Find where the given text appears and provide that cell's center as [x, y] coordinate. 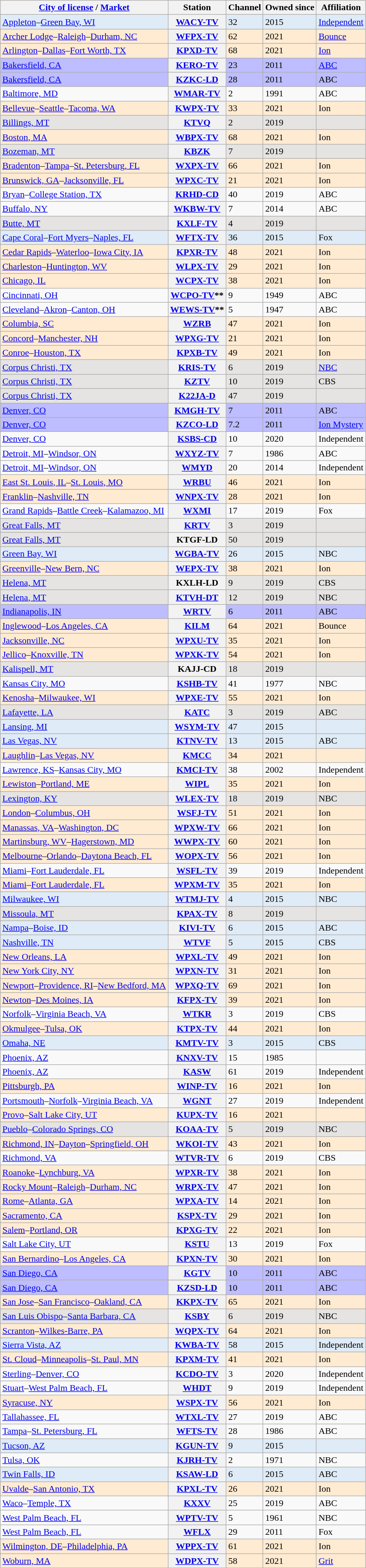
Omaha, NE [84, 1043]
34 [245, 755]
1971 [290, 1460]
55 [245, 698]
Syracuse, NY [84, 1403]
Lafayette, LA [84, 712]
Columbia, SC [84, 324]
WPXM-TV [197, 885]
KTVQ [197, 122]
Melbourne–Orlando–Daytona Beach, FL [84, 856]
Franklin–Nashville, TN [84, 496]
2002 [290, 770]
40 [245, 195]
69 [245, 985]
WFTX-TV [197, 238]
East St. Louis, IL–St. Louis, MO [84, 482]
Salem–Portland, OR [84, 1230]
Arlington–Dallas–Fort Worth, TX [84, 51]
New Orleans, LA [84, 957]
KZCO-LD [197, 425]
KPXN-TV [197, 1259]
WLPX-TV [197, 266]
Concord–Manchester, NH [84, 338]
Sterling–Denver, CO [84, 1374]
22 [245, 1230]
Cedar Rapids–Waterloo–Iowa City, IA [84, 252]
Tucson, AZ [84, 1446]
17 [245, 511]
WWPX-TV [197, 841]
Butte, MT [84, 223]
WXPX-TV [197, 165]
65 [245, 1302]
WTVF [197, 942]
WRTV [197, 611]
KPAX-TV [197, 914]
London–Columbus, OH [84, 813]
KZSD-LD [197, 1287]
48 [245, 252]
KSTU [197, 1244]
KRTV [197, 525]
KATC [197, 712]
WPXK-TV [197, 655]
WPPX-TV [197, 1546]
Bellevue–Seattle–Tacoma, WA [84, 108]
KPXB-TV [197, 353]
Affiliation [341, 8]
WPXA-TV [197, 1201]
Owned since [290, 8]
San Bernardino–Los Angeles, CA [84, 1259]
WIPL [197, 784]
1949 [290, 295]
KWBA-TV [197, 1345]
KMCC [197, 755]
KJRH-TV [197, 1460]
Newton–Des Moines, IA [84, 1000]
7.2 [245, 425]
Milwaukee, WI [84, 899]
Greenville–New Bern, NC [84, 568]
Portsmouth–Norfolk–Virginia Beach, VA [84, 1101]
Conroe–Houston, TX [84, 353]
Las Vegas, NV [84, 741]
WKBW-TV [197, 209]
WACY-TV [197, 22]
Manassas, VA–Washington, DC [84, 827]
WPXG-TV [197, 338]
Jellico–Knoxville, TN [84, 655]
Kenosha–Milwaukee, WI [84, 698]
Jacksonville, NC [84, 640]
1985 [290, 1057]
30 [245, 1259]
WTVR-TV [197, 1158]
WCPO-TV** [197, 295]
WLEX-TV [197, 798]
WPXL-TV [197, 957]
WCPX-TV [197, 281]
54 [245, 655]
Bryan–College Station, TX [84, 195]
31 [245, 971]
WZRB [197, 324]
Bradenton–Tampa–St. Petersburg, FL [84, 165]
Lewiston–Portland, ME [84, 784]
Cape Coral–Fort Myers–Naples, FL [84, 238]
KPXL-TV [197, 1489]
KTPX-TV [197, 1028]
KZTV [197, 381]
Grit [341, 1561]
Bozeman, MT [84, 151]
1961 [290, 1517]
46 [245, 482]
KXLF-TV [197, 223]
KRHD-CD [197, 195]
43 [245, 1144]
WQPX-TV [197, 1330]
Chicago, IL [84, 281]
KCDO-TV [197, 1374]
Martinsburg, WV–Hagerstown, MD [84, 841]
KUPX-TV [197, 1115]
WSFL-TV [197, 870]
Rocky Mount–Raleigh–Durham, NC [84, 1187]
KILM [197, 626]
WFTS-TV [197, 1431]
Provo–Salt Lake City, UT [84, 1115]
20 [245, 468]
Buffalo, NY [84, 209]
WDPX-TV [197, 1561]
14 [245, 1201]
KGTV [197, 1273]
KTVH-DT [197, 597]
Channel [245, 8]
Nashville, TN [84, 942]
Grand Rapids–Battle Creek–Kalamazoo, MI [84, 511]
62 [245, 36]
Rome–Atlanta, GA [84, 1201]
Tallahassee, FL [84, 1417]
WHDT [197, 1388]
25 [245, 1503]
KSPX-TV [197, 1215]
Salt Lake City, UT [84, 1244]
KERO-TV [197, 65]
Kalispell, MT [84, 669]
WRPX-TV [197, 1187]
WRBU [197, 482]
WPXR-TV [197, 1172]
Lexington, KY [84, 798]
Tulsa, OK [84, 1460]
Richmond, VA [84, 1158]
WINP-TV [197, 1086]
50 [245, 540]
St. Cloud–Minneapolis–St. Paul, MN [84, 1359]
WEPX-TV [197, 568]
KSHB-TV [197, 683]
Ion Mystery [341, 425]
WPXC-TV [197, 180]
36 [245, 238]
KZKC-LD [197, 79]
WFPX-TV [197, 36]
Nampa–Boise, ID [84, 928]
KIVI-TV [197, 928]
KPXR-TV [197, 252]
KPXG-TV [197, 1230]
WPTV-TV [197, 1517]
KSAW-LD [197, 1474]
Station [197, 8]
KASW [197, 1072]
WSYM-TV [197, 727]
Wilmington, DE–Philadelphia, PA [84, 1546]
23 [245, 65]
KPXD-TV [197, 51]
K22JA-D [197, 396]
Indianapolis, IN [84, 611]
KMGH-TV [197, 410]
Twin Falls, ID [84, 1474]
WPXU-TV [197, 640]
KTNV-TV [197, 741]
KMTV-TV [197, 1043]
44 [245, 1028]
KTGF-LD [197, 540]
KPXM-TV [197, 1359]
WMAR-TV [197, 94]
51 [245, 813]
KAJJ-CD [197, 669]
Waco–Temple, TX [84, 1503]
KFPX-TV [197, 1000]
32 [245, 22]
San Luis Obispo–Santa Barbara, CA [84, 1316]
WPXW-TV [197, 827]
KNXV-TV [197, 1057]
Sacramento, CA [84, 1215]
Missoula, MT [84, 914]
15 [245, 1057]
KWPX-TV [197, 108]
Richmond, IN–Dayton–Springfield, OH [84, 1144]
Okmulgee–Tulsa, OK [84, 1028]
Billings, MT [84, 122]
WPXQ-TV [197, 985]
Green Bay, WI [84, 554]
Uvalde–San Antonio, TX [84, 1489]
Charleston–Huntington, WV [84, 266]
KOAA-TV [197, 1129]
WTMJ-TV [197, 899]
Sierra Vista, AZ [84, 1345]
Norfolk–Virginia Beach, VA [84, 1014]
City of license / Market [84, 8]
33 [245, 108]
WPXN-TV [197, 971]
Archer Lodge–Raleigh–Durham, NC [84, 36]
WGNT [197, 1101]
Tampa–St. Petersburg, FL [84, 1431]
Laughlin–Las Vegas, NV [84, 755]
WNPX-TV [197, 496]
WMYD [197, 468]
WEWS-TV** [197, 309]
Inglewood–Los Angeles, CA [84, 626]
Appleton–Green Bay, WI [84, 22]
WPXE-TV [197, 698]
WFLX [197, 1532]
KBZK [197, 151]
KGUN-TV [197, 1446]
WXMI [197, 511]
1991 [290, 94]
KKPX-TV [197, 1302]
Lawrence, KS–Kansas City, MO [84, 770]
KXXV [197, 1503]
12 [245, 597]
WXYZ-TV [197, 453]
Roanoke–Lynchburg, VA [84, 1172]
Pueblo–Colorado Springs, CO [84, 1129]
KSBY [197, 1316]
San Jose–San Francisco–Oakland, CA [84, 1302]
Cincinnati, OH [84, 295]
KSBS-CD [197, 439]
Baltimore, MD [84, 94]
Cleveland–Akron–Canton, OH [84, 309]
WSPX-TV [197, 1403]
KMCI-TV [197, 770]
Kansas City, MO [84, 683]
Lansing, MI [84, 727]
8 [245, 914]
New York City, NY [84, 971]
Newport–Providence, RI–New Bedford, MA [84, 985]
WGBA-TV [197, 554]
1977 [290, 683]
WTKR [197, 1014]
Pittsburgh, PA [84, 1086]
KXLH-LD [197, 583]
60 [245, 841]
Scranton–Wilkes-Barre, PA [84, 1330]
WSFJ-TV [197, 813]
WTXL-TV [197, 1417]
Boston, MA [84, 137]
WBPX-TV [197, 137]
KRIS-TV [197, 367]
Woburn, MA [84, 1561]
WOPX-TV [197, 856]
Stuart–West Palm Beach, FL [84, 1388]
1947 [290, 309]
Brunswick, GA–Jacksonville, FL [84, 180]
WKOI-TV [197, 1144]
